Search for the cell housing the specified text and yield its (X, Y) center coordinate. 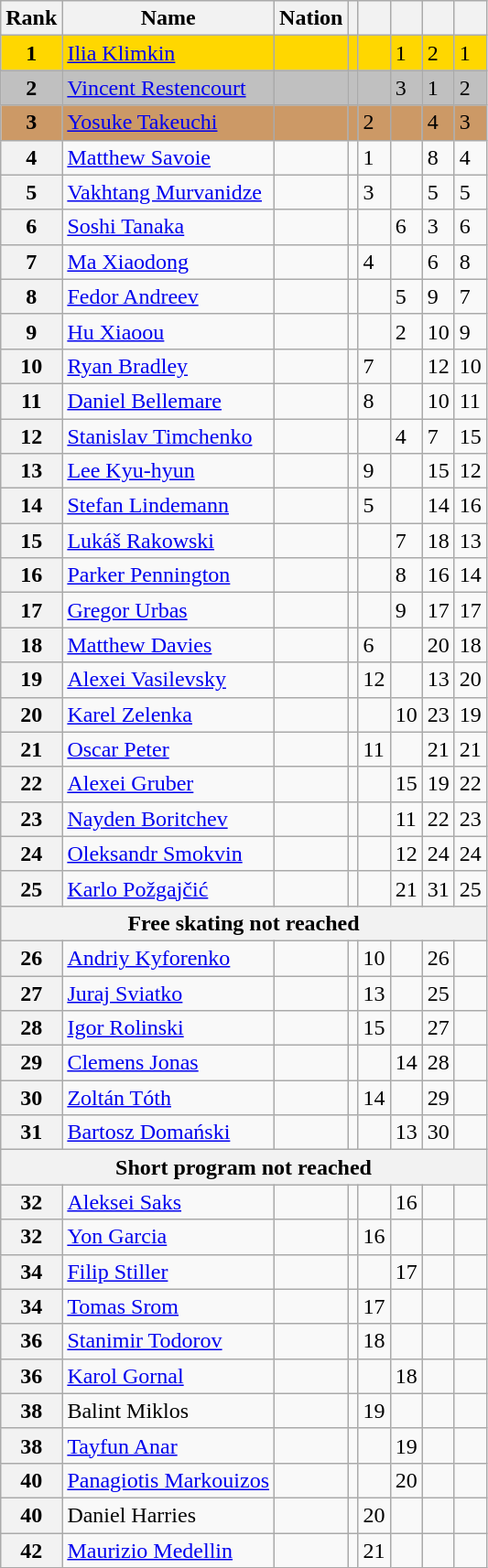
Panagiotis Markouizos (168, 1480)
Parker Pennington (168, 575)
Bartosz Domański (168, 1133)
Andriy Kyforenko (168, 958)
Stanimir Todorov (168, 1341)
Zoltán Tóth (168, 1098)
Lee Kyu-hyun (168, 471)
Fedor Andreev (168, 296)
Clemens Jonas (168, 1063)
Nation (311, 18)
Filip Stiller (168, 1272)
Daniel Bellemare (168, 401)
Matthew Savoie (168, 157)
42 (31, 1551)
Free skating not reached (244, 923)
Name (168, 18)
Maurizio Medellin (168, 1551)
Ryan Bradley (168, 366)
Tayfun Anar (168, 1445)
Alexei Vasilevsky (168, 680)
Vincent Restencourt (168, 88)
Nayden Boritchev (168, 819)
Oleksandr Smokvin (168, 854)
Igor Rolinski (168, 1028)
Balint Miklos (168, 1411)
Gregor Urbas (168, 610)
Ilia Klimkin (168, 53)
Lukáš Rakowski (168, 541)
Karel Zelenka (168, 714)
Karol Gornal (168, 1376)
Juraj Sviatko (168, 993)
Ma Xiaodong (168, 262)
Tomas Srom (168, 1306)
Oscar Peter (168, 749)
Matthew Davies (168, 645)
Daniel Harries (168, 1515)
Aleksei Saks (168, 1202)
Karlo Požgajčić (168, 888)
Stefan Lindemann (168, 506)
Short program not reached (244, 1167)
Yosuke Takeuchi (168, 123)
Alexei Gruber (168, 784)
Hu Xiaoou (168, 331)
Yon Garcia (168, 1237)
Stanislav Timchenko (168, 436)
Vakhtang Murvanidze (168, 192)
Rank (31, 18)
Soshi Tanaka (168, 227)
